Capture the cell that displays the provided text and extract its [X, Y] central coordinate. 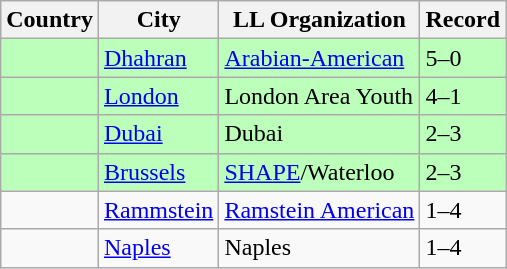
Country [50, 20]
City [158, 20]
Brussels [158, 172]
4–1 [463, 96]
SHAPE/Waterloo [320, 172]
Dhahran [158, 58]
London [158, 96]
LL Organization [320, 20]
Arabian-American [320, 58]
Ramstein American [320, 210]
London Area Youth [320, 96]
Record [463, 20]
Rammstein [158, 210]
5–0 [463, 58]
